Detect which cell encompasses the target text, then output its [X, Y] center coordinate. 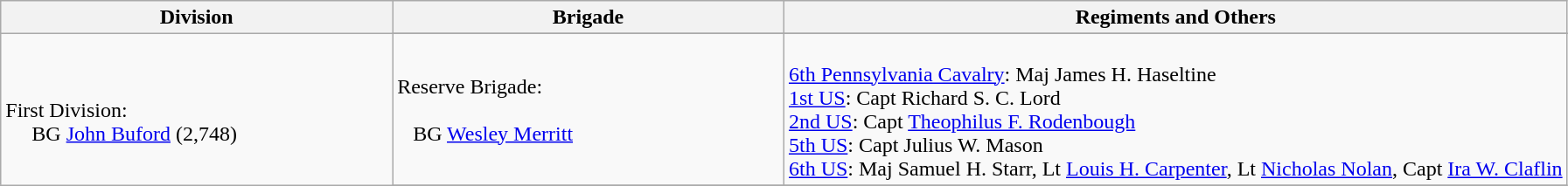
Division [197, 17]
Regiments and Others [1175, 17]
Brigade [589, 17]
Reserve Brigade: BG Wesley Merritt [589, 110]
First Division: BG John Buford (2,748) [197, 110]
